Find where the given text appears and provide that cell's center as (X, Y) coordinate. 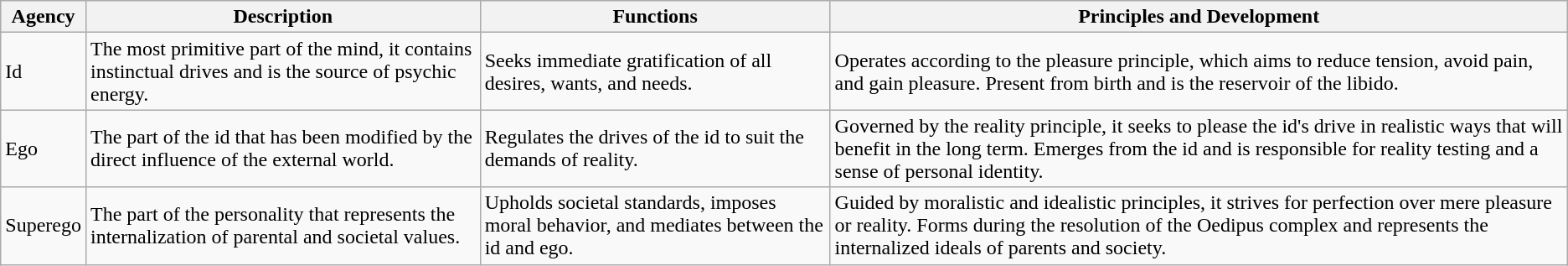
Principles and Development (1199, 17)
The part of the id that has been modified by the direct influence of the external world. (283, 149)
The part of the personality that represents the internalization of parental and societal values. (283, 226)
Upholds societal standards, imposes moral behavior, and mediates between the id and ego. (655, 226)
Agency (44, 17)
Ego (44, 149)
Id (44, 71)
Regulates the drives of the id to suit the demands of reality. (655, 149)
The most primitive part of the mind, it contains instinctual drives and is the source of psychic energy. (283, 71)
Superego (44, 226)
Seeks immediate gratification of all desires, wants, and needs. (655, 71)
Functions (655, 17)
Description (283, 17)
